Extract the (X, Y) coordinate from the center of the cell holding the provided text.  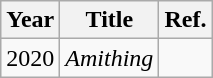
2020 (30, 58)
Ref. (186, 20)
Year (30, 20)
Title (110, 20)
Amithing (110, 58)
